Identify which cell holds the provided text, then report its [x, y] central coordinate. 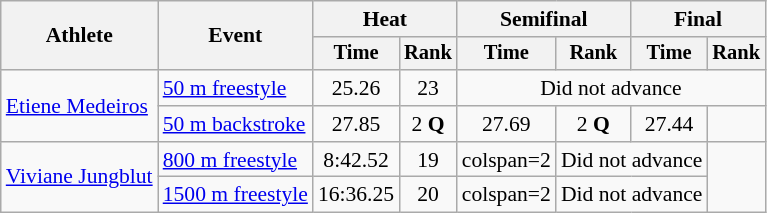
27.85 [356, 124]
Event [236, 36]
19 [428, 160]
Etiene Medeiros [80, 106]
Final [698, 19]
Semifinal [544, 19]
50 m backstroke [236, 124]
25.26 [356, 88]
1500 m freestyle [236, 195]
27.69 [506, 124]
Viviane Jungblut [80, 178]
8:42.52 [356, 160]
23 [428, 88]
20 [428, 195]
27.44 [670, 124]
16:36.25 [356, 195]
Heat [385, 19]
Athlete [80, 36]
800 m freestyle [236, 160]
50 m freestyle [236, 88]
